Extract the (x, y) coordinate from the center of the cell holding the provided text.  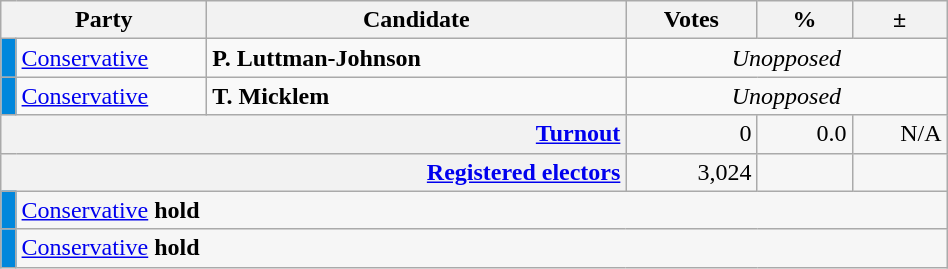
Turnout (314, 134)
0.0 (804, 134)
% (804, 20)
T. Micklem (416, 96)
3,024 (692, 172)
Candidate (416, 20)
Registered electors (314, 172)
Party (104, 20)
Votes (692, 20)
± (900, 20)
P. Luttman-Johnson (416, 58)
N/A (900, 134)
0 (692, 134)
